From the cell containing the given text, extract its center point as (X, Y) coordinate. 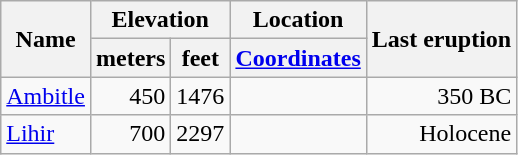
Holocene (441, 134)
2297 (200, 134)
Coordinates (298, 58)
700 (130, 134)
Lihir (46, 134)
Location (298, 20)
feet (200, 58)
Last eruption (441, 39)
Elevation (160, 20)
450 (130, 96)
1476 (200, 96)
meters (130, 58)
Ambitle (46, 96)
Name (46, 39)
350 BC (441, 96)
